Return [x, y] of the center of cell containing provided text 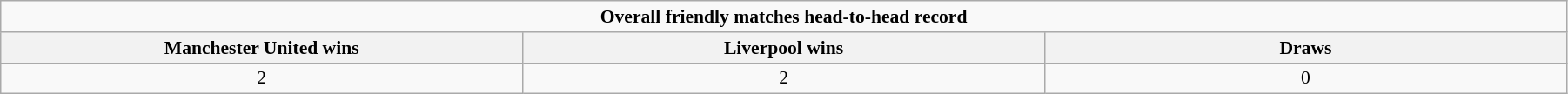
Liverpool wins [784, 48]
0 [1306, 78]
Overall friendly matches head-to-head record [784, 17]
Draws [1306, 48]
Manchester United wins [262, 48]
